Determine the (X, Y) coordinate at the center of the cell enclosing the given text.  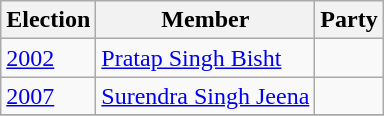
2007 (48, 96)
Party (349, 20)
Surendra Singh Jeena (206, 96)
Election (48, 20)
2002 (48, 58)
Member (206, 20)
Pratap Singh Bisht (206, 58)
